Determine the [X, Y] coordinate at the center of the cell enclosing the given text.  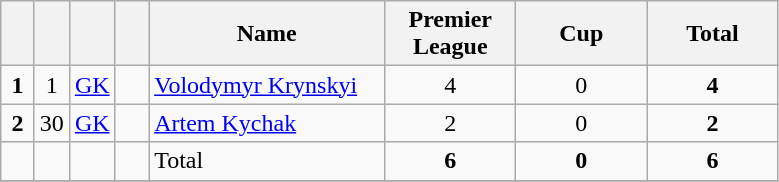
Volodymyr Krynskyi [267, 85]
Premier League [450, 34]
Artem Kychak [267, 123]
Cup [582, 34]
Name [267, 34]
30 [52, 123]
